Extract the (X, Y) coordinate from the center of the cell holding the provided text.  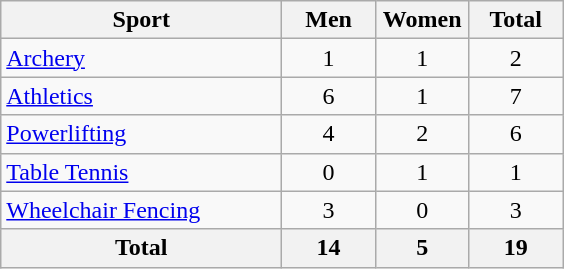
Archery (142, 58)
Table Tennis (142, 172)
4 (329, 134)
Wheelchair Fencing (142, 210)
14 (329, 248)
19 (516, 248)
Women (422, 20)
5 (422, 248)
Athletics (142, 96)
Men (329, 20)
7 (516, 96)
Powerlifting (142, 134)
Sport (142, 20)
